Determine the (X, Y) coordinate at the center of the cell enclosing the given text.  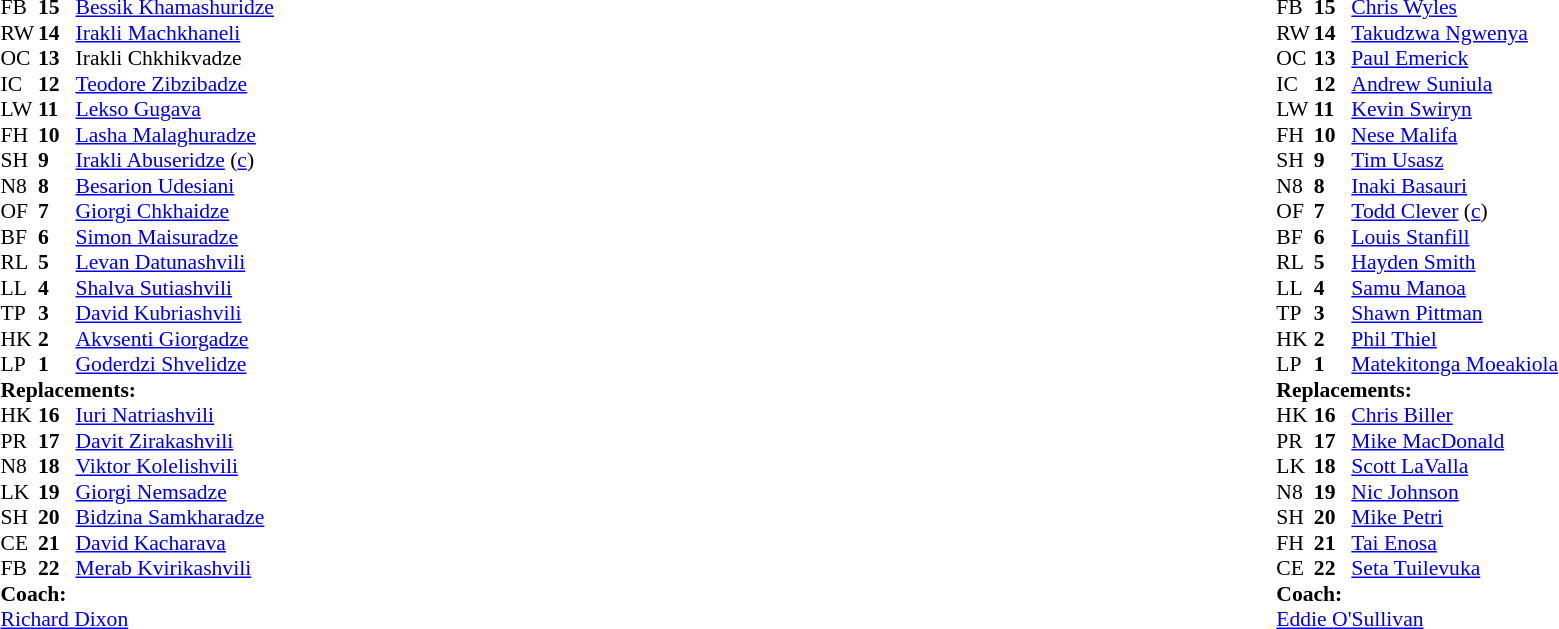
Matekitonga Moeakiola (1454, 365)
Chris Biller (1454, 415)
Phil Thiel (1454, 339)
Takudzwa Ngwenya (1454, 33)
Iuri Natriashvili (175, 415)
Irakli Machkhaneli (175, 33)
Mike Petri (1454, 517)
David Kacharava (175, 543)
Irakli Abuseridze (c) (175, 161)
Lekso Gugava (175, 109)
Andrew Suniula (1454, 84)
Teodore Zibzibadze (175, 84)
Scott LaValla (1454, 467)
Paul Emerick (1454, 59)
Todd Clever (c) (1454, 211)
Simon Maisuradze (175, 237)
Merab Kvirikashvili (175, 569)
David Kubriashvili (175, 313)
Bidzina Samkharadze (175, 517)
Goderdzi Shvelidze (175, 365)
Hayden Smith (1454, 263)
Giorgi Nemsadze (175, 492)
FB (19, 569)
Shawn Pittman (1454, 313)
Shalva Sutiashvili (175, 288)
Kevin Swiryn (1454, 109)
Levan Datunashvili (175, 263)
Besarion Udesiani (175, 186)
Inaki Basauri (1454, 186)
Akvsenti Giorgadze (175, 339)
Lasha Malaghuradze (175, 135)
Samu Manoa (1454, 288)
Louis Stanfill (1454, 237)
Giorgi Chkhaidze (175, 211)
Nic Johnson (1454, 492)
Mike MacDonald (1454, 441)
Seta Tuilevuka (1454, 569)
Viktor Kolelishvili (175, 467)
Tim Usasz (1454, 161)
Irakli Chkhikvadze (175, 59)
Tai Enosa (1454, 543)
Nese Malifa (1454, 135)
Davit Zirakashvili (175, 441)
